Search for the cell housing the specified text and yield its [x, y] center coordinate. 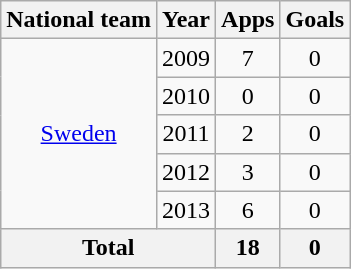
Year [186, 20]
18 [248, 248]
2 [248, 134]
2011 [186, 134]
2012 [186, 172]
Total [108, 248]
National team [79, 20]
Goals [315, 20]
3 [248, 172]
Sweden [79, 134]
7 [248, 58]
6 [248, 210]
Apps [248, 20]
2010 [186, 96]
2009 [186, 58]
2013 [186, 210]
